Capture the cell that displays the provided text and extract its (x, y) central coordinate. 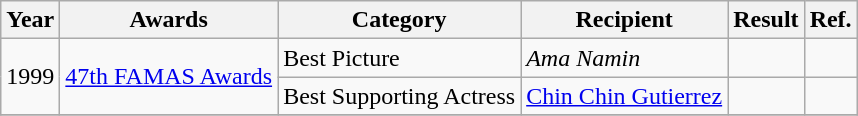
Recipient (624, 20)
Ama Namin (624, 58)
Best Picture (400, 58)
47th FAMAS Awards (169, 77)
Category (400, 20)
Ref. (830, 20)
Result (766, 20)
Year (30, 20)
Best Supporting Actress (400, 96)
1999 (30, 77)
Chin Chin Gutierrez (624, 96)
Awards (169, 20)
